Search for the cell housing the specified text and yield its (X, Y) center coordinate. 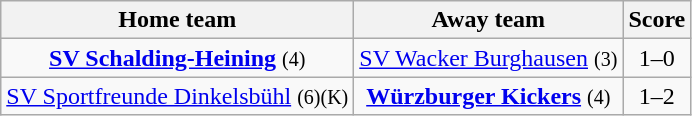
SV Wacker Burghausen (3) (488, 58)
SV Sportfreunde Dinkelsbühl (6)(K) (178, 96)
Score (657, 20)
Home team (178, 20)
SV Schalding-Heining (4) (178, 58)
1–2 (657, 96)
Würzburger Kickers (4) (488, 96)
Away team (488, 20)
1–0 (657, 58)
